Extract the (x, y) coordinate from the center of the cell holding the provided text.  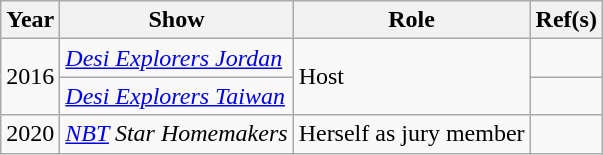
2020 (30, 134)
Desi Explorers Taiwan (176, 96)
Role (412, 20)
Ref(s) (566, 20)
NBT Star Homemakers (176, 134)
Herself as jury member (412, 134)
Host (412, 77)
Year (30, 20)
Show (176, 20)
2016 (30, 77)
Desi Explorers Jordan (176, 58)
